Detect which cell encompasses the target text, then output its [X, Y] center coordinate. 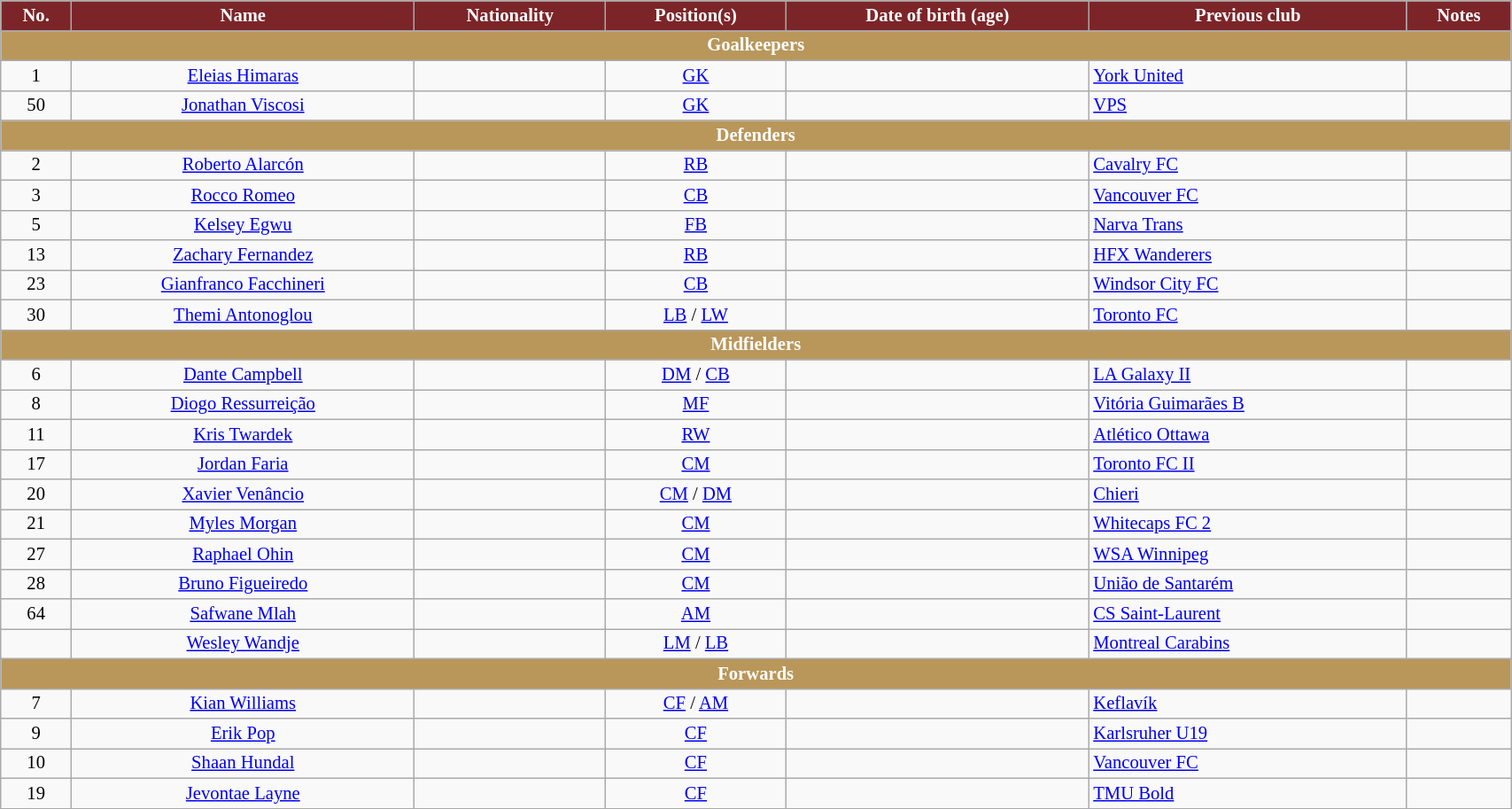
RW [695, 434]
Kris Twardek [243, 434]
10 [36, 763]
Midfielders [756, 345]
Date of birth (age) [937, 15]
20 [36, 494]
3 [36, 195]
Windsor City FC [1247, 284]
DM / CB [695, 375]
Position(s) [695, 15]
Shaan Hundal [243, 763]
5 [36, 225]
Rocco Romeo [243, 195]
Zachary Fernandez [243, 254]
Whitecaps FC 2 [1247, 524]
17 [36, 464]
Goalkeepers [756, 45]
AM [695, 614]
Jevontae Layne [243, 793]
Gianfranco Facchineri [243, 284]
Myles Morgan [243, 524]
Erik Pop [243, 733]
6 [36, 375]
21 [36, 524]
2 [36, 165]
23 [36, 284]
27 [36, 554]
LB / LW [695, 315]
Kian Williams [243, 704]
Atlético Ottawa [1247, 434]
Roberto Alarcón [243, 165]
19 [36, 793]
Notes [1458, 15]
CS Saint-Laurent [1247, 614]
Jordan Faria [243, 464]
Raphael Ohin [243, 554]
Montreal Carabins [1247, 643]
Wesley Wandje [243, 643]
União de Santarém [1247, 584]
Karlsruher U19 [1247, 733]
Name [243, 15]
WSA Winnipeg [1247, 554]
50 [36, 105]
Chieri [1247, 494]
Narva Trans [1247, 225]
Defenders [756, 136]
30 [36, 315]
Previous club [1247, 15]
Jonathan Viscosi [243, 105]
Xavier Venâncio [243, 494]
Keflavík [1247, 704]
TMU Bold [1247, 793]
Toronto FC II [1247, 464]
1 [36, 75]
CF / AM [695, 704]
No. [36, 15]
9 [36, 733]
64 [36, 614]
Cavalry FC [1247, 165]
8 [36, 404]
Toronto FC [1247, 315]
York United [1247, 75]
Diogo Ressurreição [243, 404]
Nationality [510, 15]
FB [695, 225]
MF [695, 404]
Dante Campbell [243, 375]
11 [36, 434]
Vitória Guimarães B [1247, 404]
Kelsey Egwu [243, 225]
7 [36, 704]
Bruno Figueiredo [243, 584]
Safwane Mlah [243, 614]
28 [36, 584]
CM / DM [695, 494]
Themi Antonoglou [243, 315]
HFX Wanderers [1247, 254]
Eleias Himaras [243, 75]
Forwards [756, 673]
LA Galaxy II [1247, 375]
13 [36, 254]
LM / LB [695, 643]
VPS [1247, 105]
